Detect which cell encompasses the target text, then output its (x, y) center coordinate. 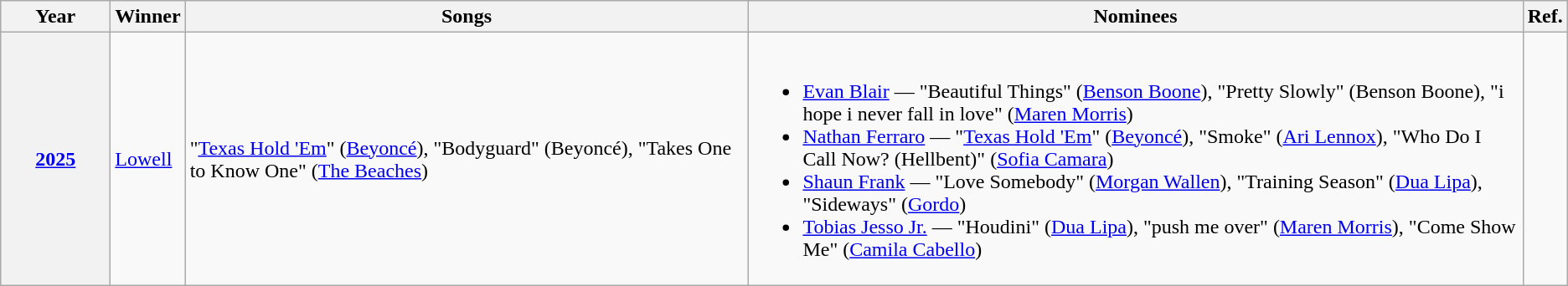
2025 (55, 159)
Nominees (1136, 17)
"Texas Hold 'Em" (Beyoncé), "Bodyguard" (Beyoncé), "Takes One to Know One" (The Beaches) (467, 159)
Songs (467, 17)
Ref. (1545, 17)
Winner (147, 17)
Lowell (147, 159)
Year (55, 17)
